Determine the (x, y) coordinate at the center of the cell enclosing the given text.  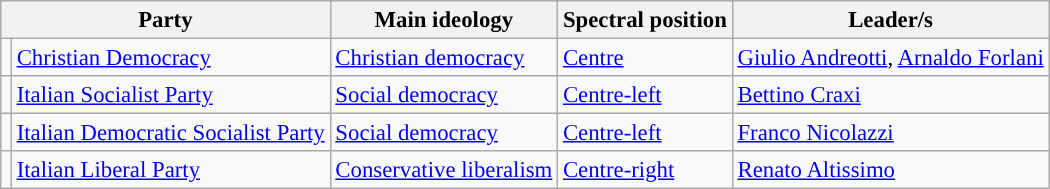
Italian Democratic Socialist Party (170, 133)
Party (166, 20)
Renato Altissimo (890, 170)
Centre (646, 58)
Leader/s (890, 20)
Franco Nicolazzi (890, 133)
Christian Democracy (170, 58)
Conservative liberalism (444, 170)
Italian Liberal Party (170, 170)
Italian Socialist Party (170, 95)
Centre-right (646, 170)
Bettino Craxi (890, 95)
Main ideology (444, 20)
Christian democracy (444, 58)
Spectral position (646, 20)
Giulio Andreotti, Arnaldo Forlani (890, 58)
